Detect which cell encompasses the target text, then output its (X, Y) center coordinate. 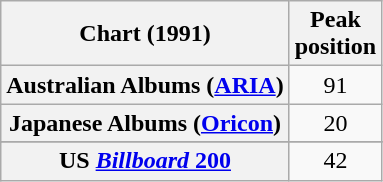
Chart (1991) (145, 34)
20 (335, 123)
Peakposition (335, 34)
42 (335, 161)
Japanese Albums (Oricon) (145, 123)
Australian Albums (ARIA) (145, 85)
US Billboard 200 (145, 161)
91 (335, 85)
